From the cell containing the given text, extract its center point as [X, Y] coordinate. 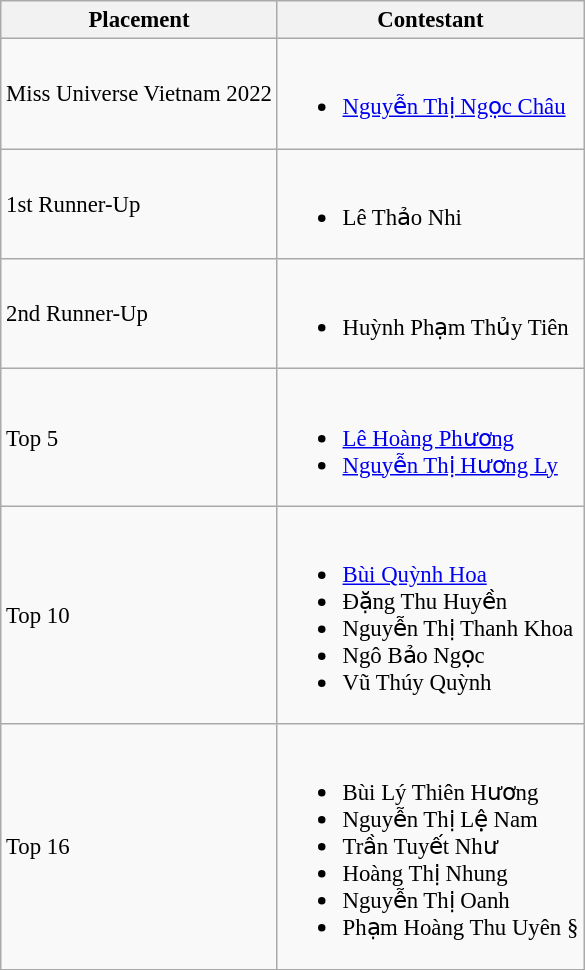
Bùi Quỳnh HoaĐặng Thu HuyềnNguyễn Thị Thanh KhoaNgô Bảo NgọcVũ Thúy Quỳnh [430, 615]
Contestant [430, 20]
Placement [139, 20]
Miss Universe Vietnam 2022 [139, 94]
1st Runner-Up [139, 204]
Lê Hoàng PhươngNguyễn Thị Hương Ly [430, 438]
Bùi Lý Thiên HươngNguyễn Thị Lệ NamTrần Tuyết NhưHoàng Thị NhungNguyễn Thị OanhPhạm Hoàng Thu Uyên § [430, 846]
Top 16 [139, 846]
Top 10 [139, 615]
Lê Thảo Nhi [430, 204]
Nguyễn Thị Ngọc Châu [430, 94]
2nd Runner-Up [139, 314]
Top 5 [139, 438]
Huỳnh Phạm Thủy Tiên [430, 314]
